From the cell containing the given text, extract its center point as (X, Y) coordinate. 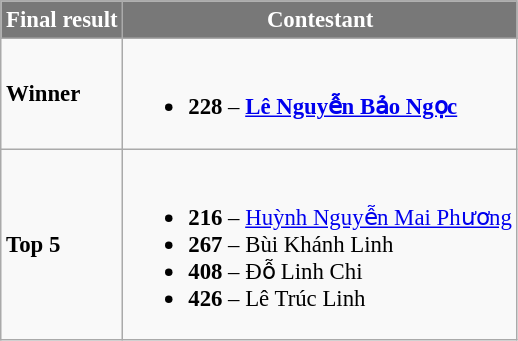
228 – Lê Nguyễn Bảo Ngọc (320, 94)
Final result (62, 20)
216 – Huỳnh Nguyễn Mai Phương267 – Bùi Khánh Linh408 – Đỗ Linh Chi426 – Lê Trúc Linh (320, 244)
Contestant (320, 20)
Winner (62, 94)
Top 5 (62, 244)
